Output the (X, Y) coordinate of the center of the cell containing the given text.  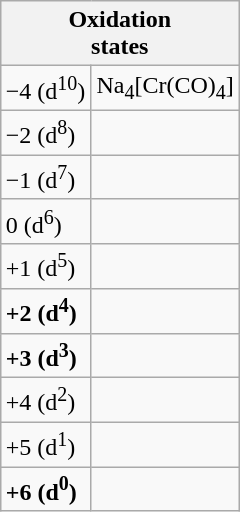
0 (d6) (46, 222)
−1 (d7) (46, 178)
+4 (d2) (46, 400)
−2 (d8) (46, 132)
+6 (d0) (46, 490)
+2 (d4) (46, 312)
−4 (d10) (46, 88)
Oxidation states (120, 34)
+5 (d1) (46, 444)
+3 (d3) (46, 356)
+1 (d5) (46, 266)
Na4[Cr(CO)4] (165, 88)
